Determine the [X, Y] coordinate at the center of the cell enclosing the given text.  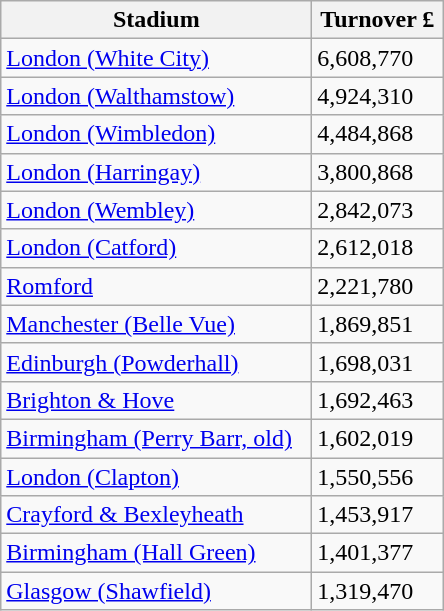
Romford [156, 286]
London (Harringay) [156, 172]
4,484,868 [378, 134]
2,221,780 [378, 286]
1,602,019 [378, 438]
2,612,018 [378, 248]
London (Clapton) [156, 477]
1,692,463 [378, 400]
Birmingham (Perry Barr, old) [156, 438]
2,842,073 [378, 210]
Birmingham (Hall Green) [156, 553]
4,924,310 [378, 96]
1,869,851 [378, 324]
Stadium [156, 20]
London (Catford) [156, 248]
Turnover £ [378, 20]
Glasgow (Shawfield) [156, 591]
3,800,868 [378, 172]
6,608,770 [378, 58]
London (Wembley) [156, 210]
Crayford & Bexleyheath [156, 515]
1,401,377 [378, 553]
London (Walthamstow) [156, 96]
Brighton & Hove [156, 400]
1,550,556 [378, 477]
1,453,917 [378, 515]
London (Wimbledon) [156, 134]
Manchester (Belle Vue) [156, 324]
1,698,031 [378, 362]
London (White City) [156, 58]
Edinburgh (Powderhall) [156, 362]
1,319,470 [378, 591]
